Extract the [X, Y] coordinate from the center of the cell holding the provided text.  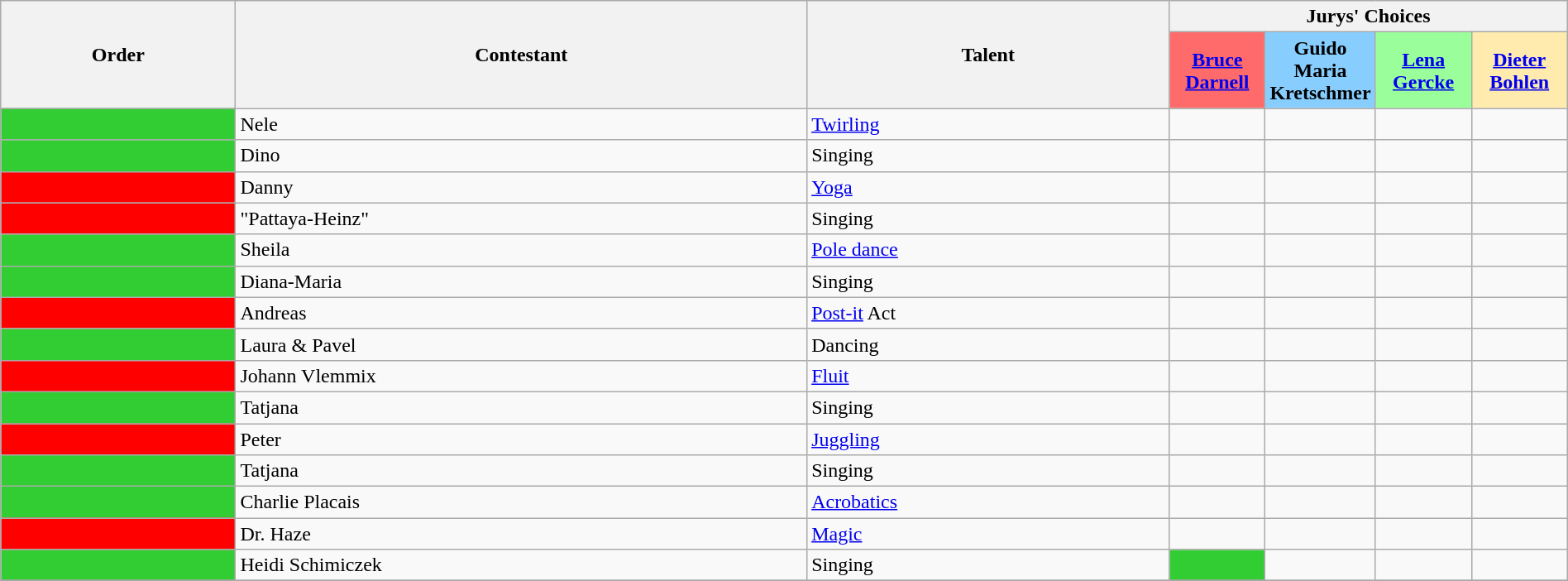
Danny [521, 187]
Magic [988, 534]
Juggling [988, 439]
Johann Vlemmix [521, 376]
Yoga [988, 187]
Post-it Act [988, 313]
Dieter Bohlen [1519, 70]
Bruce Darnell [1217, 70]
Andreas [521, 313]
Nele [521, 124]
Heidi Schimiczek [521, 565]
Lena Gercke [1423, 70]
Order [118, 55]
Charlie Placais [521, 502]
"Pattaya-Heinz" [521, 218]
Contestant [521, 55]
Dr. Haze [521, 534]
Diana-Maria [521, 281]
Dancing [988, 344]
Jurys' Choices [1368, 17]
Sheila [521, 250]
Pole dance [988, 250]
Guido Maria Kretschmer [1320, 70]
Peter [521, 439]
Fluit [988, 376]
Dino [521, 156]
Acrobatics [988, 502]
Twirling [988, 124]
Laura & Pavel [521, 344]
Talent [988, 55]
